Extract the [x, y] coordinate from the center of the cell holding the provided text.  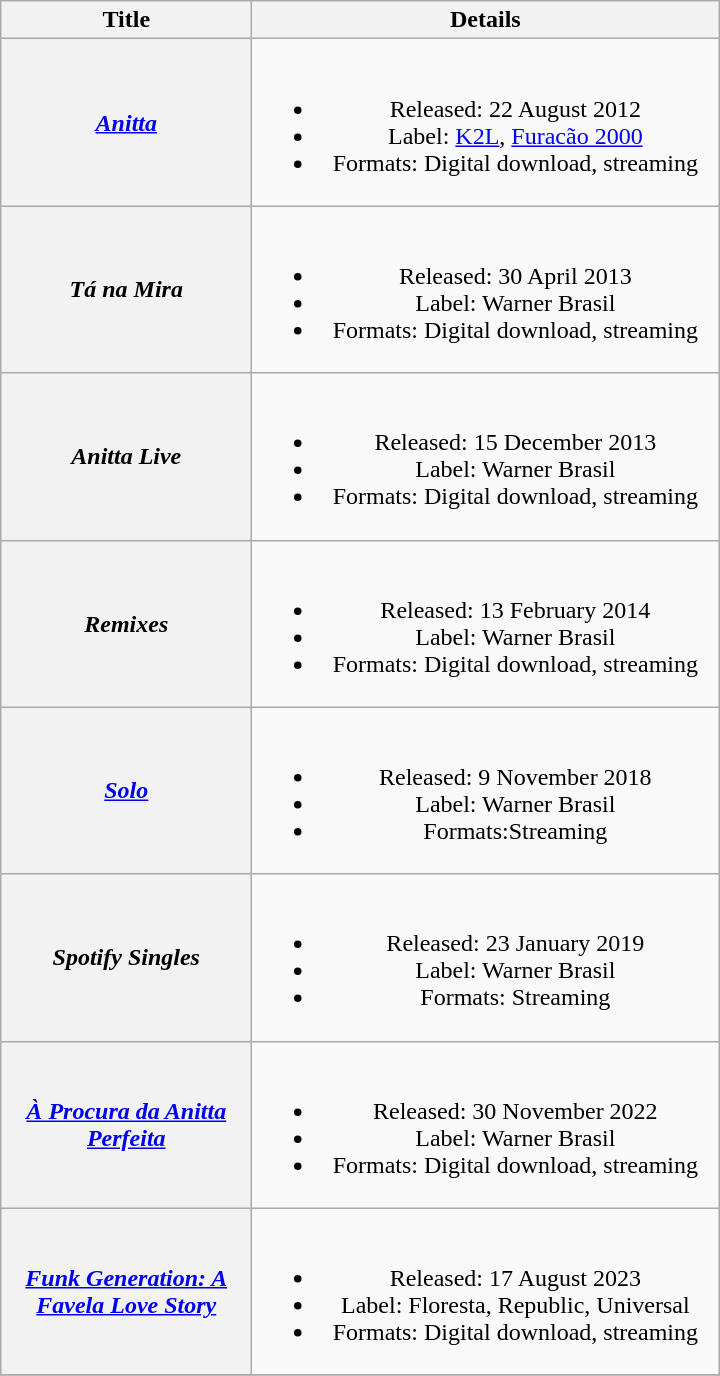
Spotify Singles [126, 958]
Released: 22 August 2012Label: K2L, Furacão 2000Formats: Digital download, streaming [486, 122]
Released: 23 January 2019Label: Warner BrasilFormats: Streaming [486, 958]
Funk Generation: A Favela Love Story [126, 1292]
Released: 9 November 2018Label: Warner BrasilFormats:Streaming [486, 790]
Released: 17 August 2023Label: Floresta, Republic, UniversalFormats: Digital download, streaming [486, 1292]
Released: 13 February 2014Label: Warner BrasilFormats: Digital download, streaming [486, 624]
Solo [126, 790]
À Procura da Anitta Perfeita [126, 1124]
Details [486, 20]
Released: 30 April 2013Label: Warner BrasilFormats: Digital download, streaming [486, 290]
Tá na Mira [126, 290]
Anitta Live [126, 456]
Title [126, 20]
Released: 30 November 2022Label: Warner BrasilFormats: Digital download, streaming [486, 1124]
Released: 15 December 2013Label: Warner BrasilFormats: Digital download, streaming [486, 456]
Remixes [126, 624]
Anitta [126, 122]
